Return [X, Y] of the center of cell containing provided text 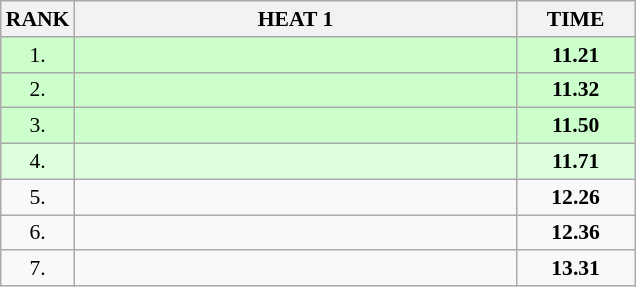
5. [38, 197]
11.21 [576, 55]
HEAT 1 [295, 19]
11.50 [576, 126]
3. [38, 126]
11.71 [576, 162]
11.32 [576, 90]
6. [38, 233]
13.31 [576, 269]
1. [38, 55]
2. [38, 90]
4. [38, 162]
7. [38, 269]
TIME [576, 19]
12.26 [576, 197]
12.36 [576, 233]
RANK [38, 19]
